Scan for the cell matching the given text and deliver its [x, y] coordinate at center. 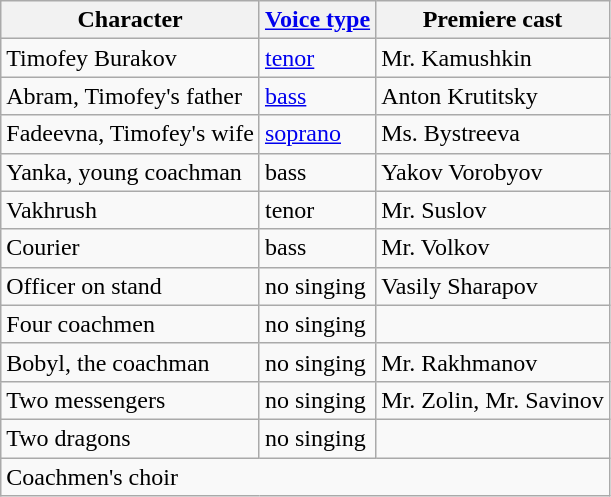
Yakov Vorobyov [493, 172]
Yanka, young coachman [130, 172]
Mr. Zolin, Mr. Savinov [493, 400]
Abram, Timofey's father [130, 96]
Officer on stand [130, 286]
Bobyl, the coachman [130, 362]
Character [130, 20]
Mr. Kamushkin [493, 58]
Voice type [317, 20]
Courier [130, 248]
Anton Krutitsky [493, 96]
Coachmen's choir [306, 477]
Fadeevna, Timofey's wife [130, 134]
Two messengers [130, 400]
Premiere cast [493, 20]
Mr. Volkov [493, 248]
soprano [317, 134]
Ms. Bystreeva [493, 134]
Four coachmen [130, 324]
Mr. Suslov [493, 210]
Mr. Rakhmanov [493, 362]
Vasily Sharapov [493, 286]
Vakhrush [130, 210]
Two dragons [130, 438]
Timofey Burakov [130, 58]
